From the cell containing the given text, extract its center point as (X, Y) coordinate. 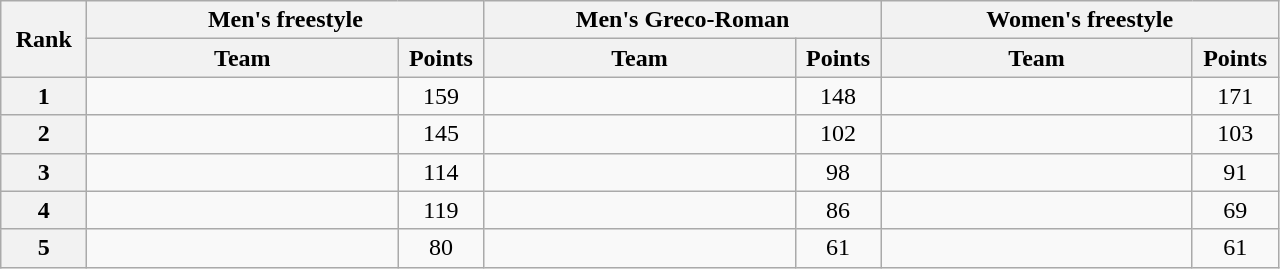
4 (44, 210)
98 (838, 172)
145 (441, 134)
Rank (44, 39)
Men's freestyle (286, 20)
114 (441, 172)
103 (1235, 134)
69 (1235, 210)
148 (838, 96)
Men's Greco-Roman (682, 20)
Women's freestyle (1080, 20)
5 (44, 248)
119 (441, 210)
2 (44, 134)
102 (838, 134)
80 (441, 248)
86 (838, 210)
3 (44, 172)
91 (1235, 172)
159 (441, 96)
1 (44, 96)
171 (1235, 96)
